Find where the given text appears and provide that cell's center as (X, Y) coordinate. 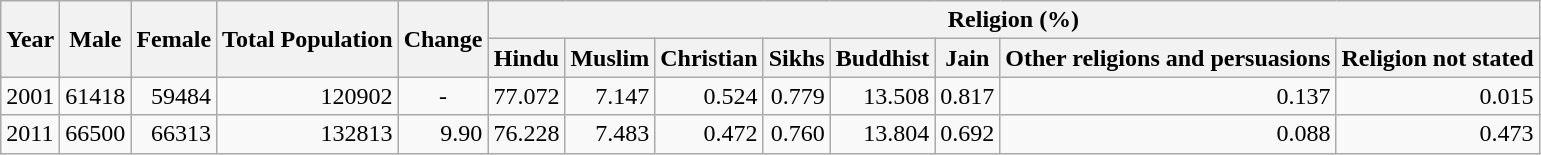
Change (443, 39)
132813 (308, 134)
0.779 (796, 96)
Religion (%) (1014, 20)
77.072 (526, 96)
Jain (968, 58)
Male (96, 39)
7.483 (610, 134)
Christian (709, 58)
0.137 (1168, 96)
66500 (96, 134)
0.015 (1438, 96)
Year (30, 39)
120902 (308, 96)
Total Population (308, 39)
Muslim (610, 58)
0.472 (709, 134)
13.508 (882, 96)
2001 (30, 96)
Religion not stated (1438, 58)
- (443, 96)
Buddhist (882, 58)
66313 (174, 134)
0.760 (796, 134)
9.90 (443, 134)
0.524 (709, 96)
0.817 (968, 96)
59484 (174, 96)
Female (174, 39)
7.147 (610, 96)
13.804 (882, 134)
0.088 (1168, 134)
Other religions and persuasions (1168, 58)
0.473 (1438, 134)
Sikhs (796, 58)
Hindu (526, 58)
2011 (30, 134)
61418 (96, 96)
0.692 (968, 134)
76.228 (526, 134)
